Provide the (x, y) coordinate of the cell's center where the given text is located.  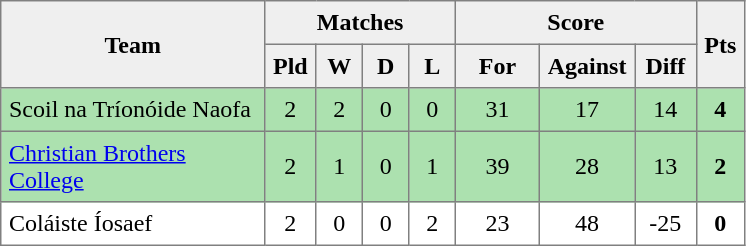
Score (576, 23)
4 (720, 110)
Pld (290, 66)
28 (586, 166)
L (432, 66)
13 (666, 166)
W (339, 66)
-25 (666, 224)
Diff (666, 66)
39 (497, 166)
31 (497, 110)
Matches (360, 23)
Against (586, 66)
Coláiste Íosaef (133, 224)
14 (666, 110)
17 (586, 110)
Christian Brothers College (133, 166)
Pts (720, 44)
Team (133, 44)
23 (497, 224)
48 (586, 224)
For (497, 66)
Scoil na Tríonóide Naofa (133, 110)
D (385, 66)
